Return [X, Y] of the center of cell containing provided text 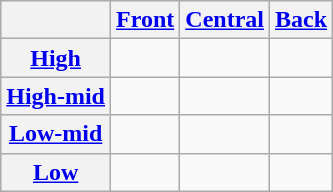
Front [146, 20]
Back [302, 20]
Low-mid [56, 134]
High [56, 58]
High-mid [56, 96]
Central [225, 20]
Low [56, 172]
